Extract the (X, Y) coordinate from the center of the cell holding the provided text.  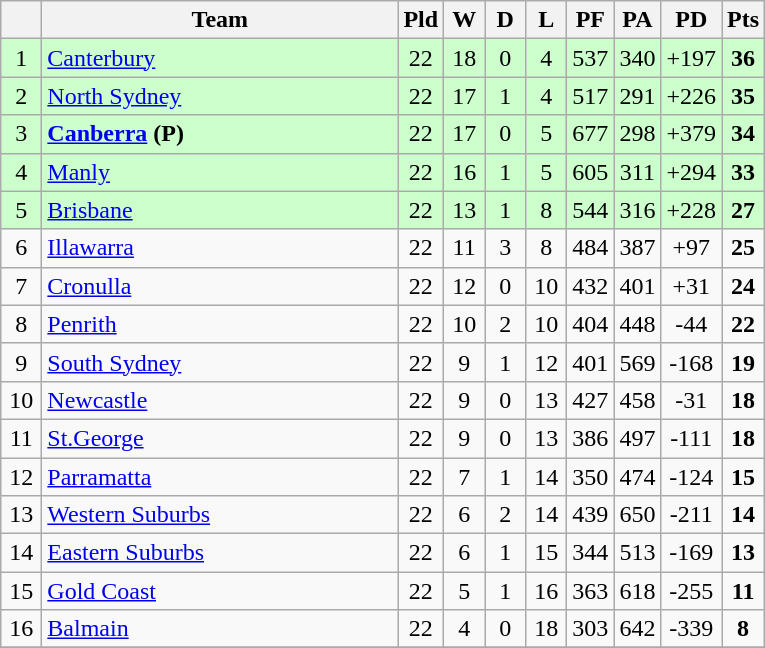
L (546, 20)
650 (638, 515)
Pld (421, 20)
432 (590, 286)
+379 (692, 134)
Balmain (220, 629)
448 (638, 324)
303 (590, 629)
Penrith (220, 324)
24 (744, 286)
387 (638, 248)
36 (744, 58)
South Sydney (220, 362)
344 (590, 553)
33 (744, 172)
350 (590, 477)
Pts (744, 20)
34 (744, 134)
474 (638, 477)
677 (590, 134)
+197 (692, 58)
W (464, 20)
513 (638, 553)
Team (220, 20)
311 (638, 172)
537 (590, 58)
316 (638, 210)
605 (590, 172)
+228 (692, 210)
Cronulla (220, 286)
+294 (692, 172)
Canterbury (220, 58)
497 (638, 438)
618 (638, 591)
544 (590, 210)
-339 (692, 629)
25 (744, 248)
Illawarra (220, 248)
484 (590, 248)
386 (590, 438)
Parramatta (220, 477)
-169 (692, 553)
Western Suburbs (220, 515)
Canberra (P) (220, 134)
North Sydney (220, 96)
-44 (692, 324)
-31 (692, 400)
439 (590, 515)
-211 (692, 515)
363 (590, 591)
35 (744, 96)
19 (744, 362)
+31 (692, 286)
27 (744, 210)
298 (638, 134)
517 (590, 96)
404 (590, 324)
642 (638, 629)
-168 (692, 362)
Newcastle (220, 400)
Eastern Suburbs (220, 553)
-255 (692, 591)
+97 (692, 248)
291 (638, 96)
427 (590, 400)
Gold Coast (220, 591)
-111 (692, 438)
PF (590, 20)
+226 (692, 96)
St.George (220, 438)
Manly (220, 172)
PA (638, 20)
Brisbane (220, 210)
D (506, 20)
458 (638, 400)
569 (638, 362)
-124 (692, 477)
PD (692, 20)
340 (638, 58)
